Extract the [X, Y] coordinate from the center of the cell holding the provided text.  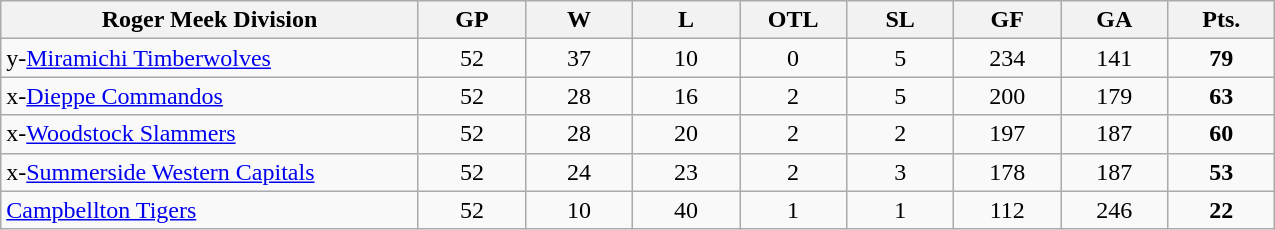
x-Summerside Western Capitals [210, 172]
37 [578, 58]
22 [1222, 210]
Pts. [1222, 20]
3 [900, 172]
60 [1222, 134]
GA [1114, 20]
W [578, 20]
SL [900, 20]
0 [794, 58]
L [686, 20]
OTL [794, 20]
178 [1008, 172]
63 [1222, 96]
200 [1008, 96]
179 [1114, 96]
Roger Meek Division [210, 20]
x-Dieppe Commandos [210, 96]
y-Miramichi Timberwolves [210, 58]
234 [1008, 58]
16 [686, 96]
Campbellton Tigers [210, 210]
112 [1008, 210]
79 [1222, 58]
24 [578, 172]
197 [1008, 134]
20 [686, 134]
53 [1222, 172]
246 [1114, 210]
23 [686, 172]
141 [1114, 58]
x-Woodstock Slammers [210, 134]
GF [1008, 20]
GP [472, 20]
40 [686, 210]
